Detect which cell encompasses the target text, then output its [x, y] center coordinate. 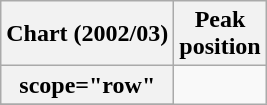
Peakposition [220, 34]
Chart (2002/03) [88, 34]
scope="row" [88, 85]
